Return the (X, Y) coordinate for the center point of the cell that contains the specified text.  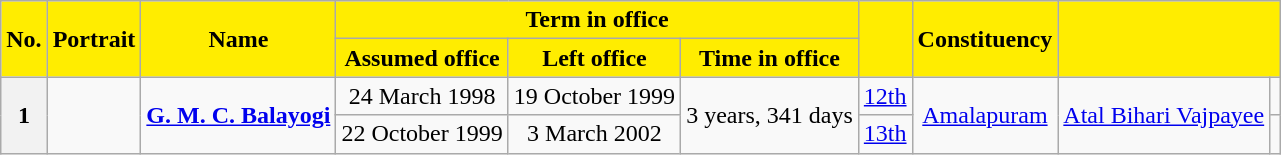
12th (885, 96)
3 March 2002 (594, 134)
Term in office (597, 20)
3 years, 341 days (770, 115)
No. (24, 39)
Portrait (94, 39)
G. M. C. Balayogi (238, 115)
24 March 1998 (422, 96)
13th (885, 134)
Constituency (985, 39)
22 October 1999 (422, 134)
Assumed office (422, 58)
Atal Bihari Vajpayee (1164, 115)
Time in office (770, 58)
19 October 1999 (594, 96)
Amalapuram (985, 115)
Left office (594, 58)
1 (24, 115)
Name (238, 39)
